Capture the cell that displays the provided text and extract its (x, y) central coordinate. 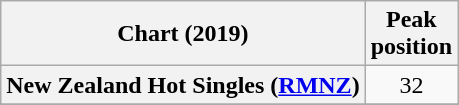
Peakposition (411, 34)
32 (411, 85)
New Zealand Hot Singles (RMNZ) (183, 85)
Chart (2019) (183, 34)
